Return [x, y] of the center of cell containing provided text 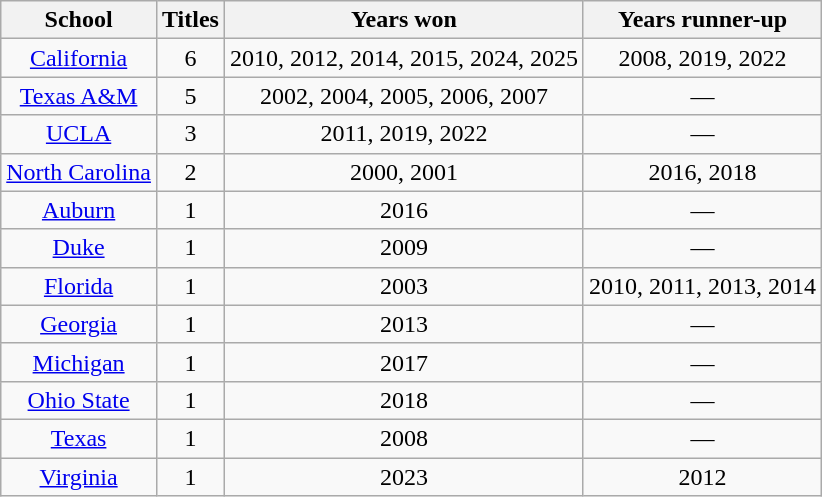
2010, 2012, 2014, 2015, 2024, 2025 [404, 58]
2 [190, 172]
Michigan [79, 362]
3 [190, 134]
North Carolina [79, 172]
Georgia [79, 324]
2013 [404, 324]
2009 [404, 248]
Years won [404, 20]
2000, 2001 [404, 172]
Texas [79, 438]
Florida [79, 286]
6 [190, 58]
School [79, 20]
2018 [404, 400]
5 [190, 96]
2017 [404, 362]
2016 [404, 210]
2002, 2004, 2005, 2006, 2007 [404, 96]
2012 [702, 477]
California [79, 58]
2008, 2019, 2022 [702, 58]
2003 [404, 286]
2016, 2018 [702, 172]
2023 [404, 477]
Texas A&M [79, 96]
Auburn [79, 210]
Titles [190, 20]
Ohio State [79, 400]
Years runner-up [702, 20]
UCLA [79, 134]
2008 [404, 438]
Duke [79, 248]
Virginia [79, 477]
2011, 2019, 2022 [404, 134]
2010, 2011, 2013, 2014 [702, 286]
